Pinpoint the cell where the given text exists, returning its (x, y) midpoint coordinate. 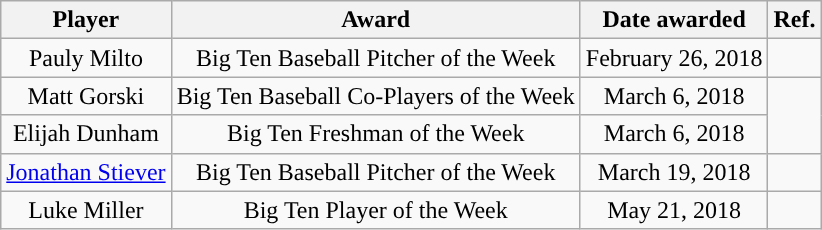
May 21, 2018 (674, 210)
Big Ten Freshman of the Week (376, 134)
Elijah Dunham (86, 134)
Pauly Milto (86, 58)
Player (86, 20)
Jonathan Stiever (86, 172)
Matt Gorski (86, 96)
Big Ten Player of the Week (376, 210)
March 19, 2018 (674, 172)
Date awarded (674, 20)
Luke Miller (86, 210)
February 26, 2018 (674, 58)
Big Ten Baseball Co-Players of the Week (376, 96)
Award (376, 20)
Ref. (794, 20)
